Search for the cell housing the specified text and yield its [X, Y] center coordinate. 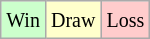
Win [24, 20]
Draw [72, 20]
Loss [126, 20]
